Find where the given text appears and provide that cell's center as [X, Y] coordinate. 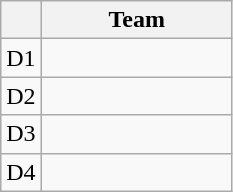
Team [136, 20]
D1 [21, 58]
D3 [21, 134]
D4 [21, 172]
D2 [21, 96]
